Return the (X, Y) coordinate for the center point of the cell that contains the specified text.  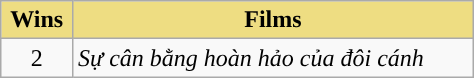
Films (274, 20)
Wins (37, 20)
2 (37, 58)
Sự cân bằng hoàn hảo của đôi cánh (274, 58)
